Pinpoint the cell where the given text exists, returning its [x, y] midpoint coordinate. 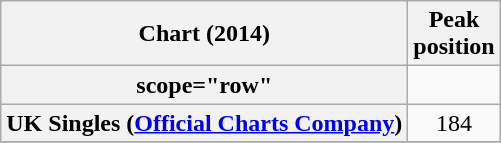
UK Singles (Official Charts Company) [204, 123]
184 [454, 123]
Peakposition [454, 34]
Chart (2014) [204, 34]
scope="row" [204, 85]
